From the cell containing the given text, extract its center point as [x, y] coordinate. 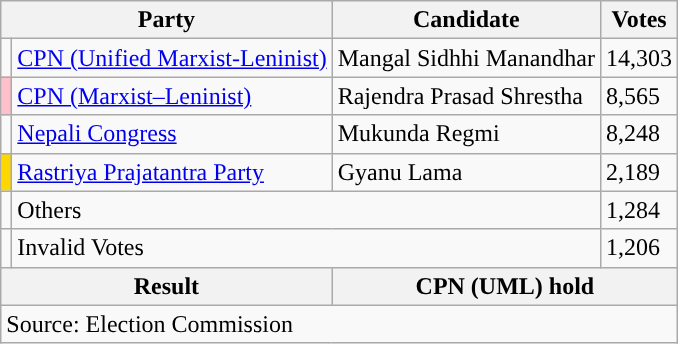
14,303 [640, 58]
Invalid Votes [306, 248]
Candidate [466, 20]
Nepali Congress [172, 134]
Mangal Sidhhi Manandhar [466, 58]
8,248 [640, 134]
Party [166, 20]
Rastriya Prajatantra Party [172, 172]
8,565 [640, 96]
Mukunda Regmi [466, 134]
1,284 [640, 210]
Others [306, 210]
2,189 [640, 172]
CPN (UML) hold [504, 286]
Source: Election Commission [340, 324]
1,206 [640, 248]
Gyanu Lama [466, 172]
Rajendra Prasad Shrestha [466, 96]
CPN (Marxist–Leninist) [172, 96]
Votes [640, 20]
Result [166, 286]
CPN (Unified Marxist-Leninist) [172, 58]
